Output the [X, Y] coordinate of the center of the cell containing the given text.  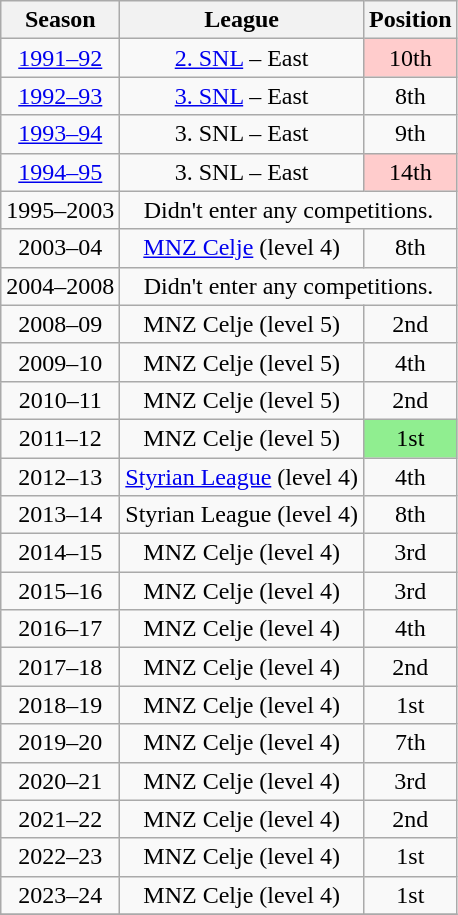
2. SNL – East [242, 58]
2023–24 [60, 895]
2022–23 [60, 857]
1992–93 [60, 96]
League [242, 20]
2020–21 [60, 781]
2019–20 [60, 743]
1995–2003 [60, 210]
1994–95 [60, 172]
2009–10 [60, 362]
2016–17 [60, 629]
1991–92 [60, 58]
9th [410, 134]
2008–09 [60, 324]
2003–04 [60, 248]
2004–2008 [60, 286]
14th [410, 172]
2021–22 [60, 819]
10th [410, 58]
1993–94 [60, 134]
2017–18 [60, 667]
7th [410, 743]
2014–15 [60, 553]
2011–12 [60, 438]
2013–14 [60, 515]
2018–19 [60, 705]
2015–16 [60, 591]
Position [410, 20]
2012–13 [60, 477]
Season [60, 20]
2010–11 [60, 400]
